Identify which cell holds the provided text, then report its [x, y] central coordinate. 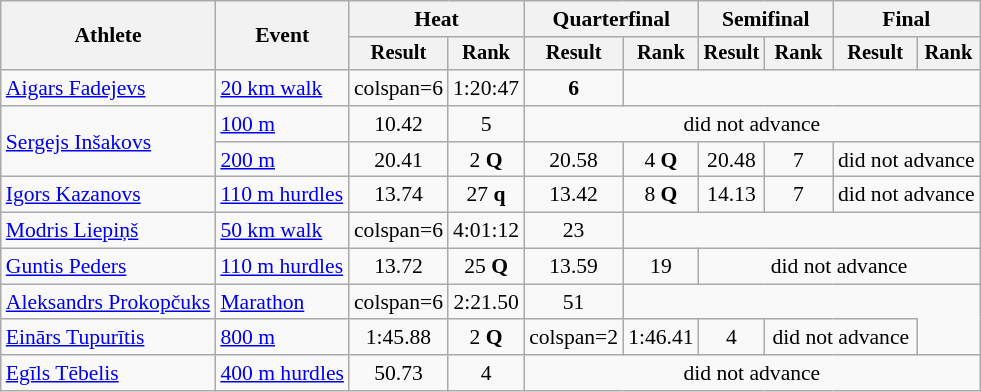
1:45.88 [398, 338]
19 [660, 267]
4 Q [660, 160]
2:21.50 [486, 302]
Einārs Tupurītis [108, 338]
4:01:12 [486, 231]
800 m [282, 338]
5 [486, 124]
Marathon [282, 302]
1:46.41 [660, 338]
Egīls Tēbelis [108, 373]
Quarterfinal [612, 19]
14.13 [732, 195]
20.58 [574, 160]
13.72 [398, 267]
Semifinal [766, 19]
Aleksandrs Prokopčuks [108, 302]
13.59 [574, 267]
50.73 [398, 373]
10.42 [398, 124]
Heat [436, 19]
50 km walk [282, 231]
51 [574, 302]
13.42 [574, 195]
Aigars Fadejevs [108, 88]
20.41 [398, 160]
Event [282, 36]
6 [574, 88]
8 Q [660, 195]
colspan=2 [574, 338]
27 q [486, 195]
Igors Kazanovs [108, 195]
20 km walk [282, 88]
Athlete [108, 36]
Guntis Peders [108, 267]
25 Q [486, 267]
200 m [282, 160]
Final [906, 19]
1:20:47 [486, 88]
23 [574, 231]
13.74 [398, 195]
Sergejs Inšakovs [108, 142]
Modris Liepiņš [108, 231]
400 m hurdles [282, 373]
100 m [282, 124]
20.48 [732, 160]
